Pinpoint the cell where the given text exists, returning its (X, Y) midpoint coordinate. 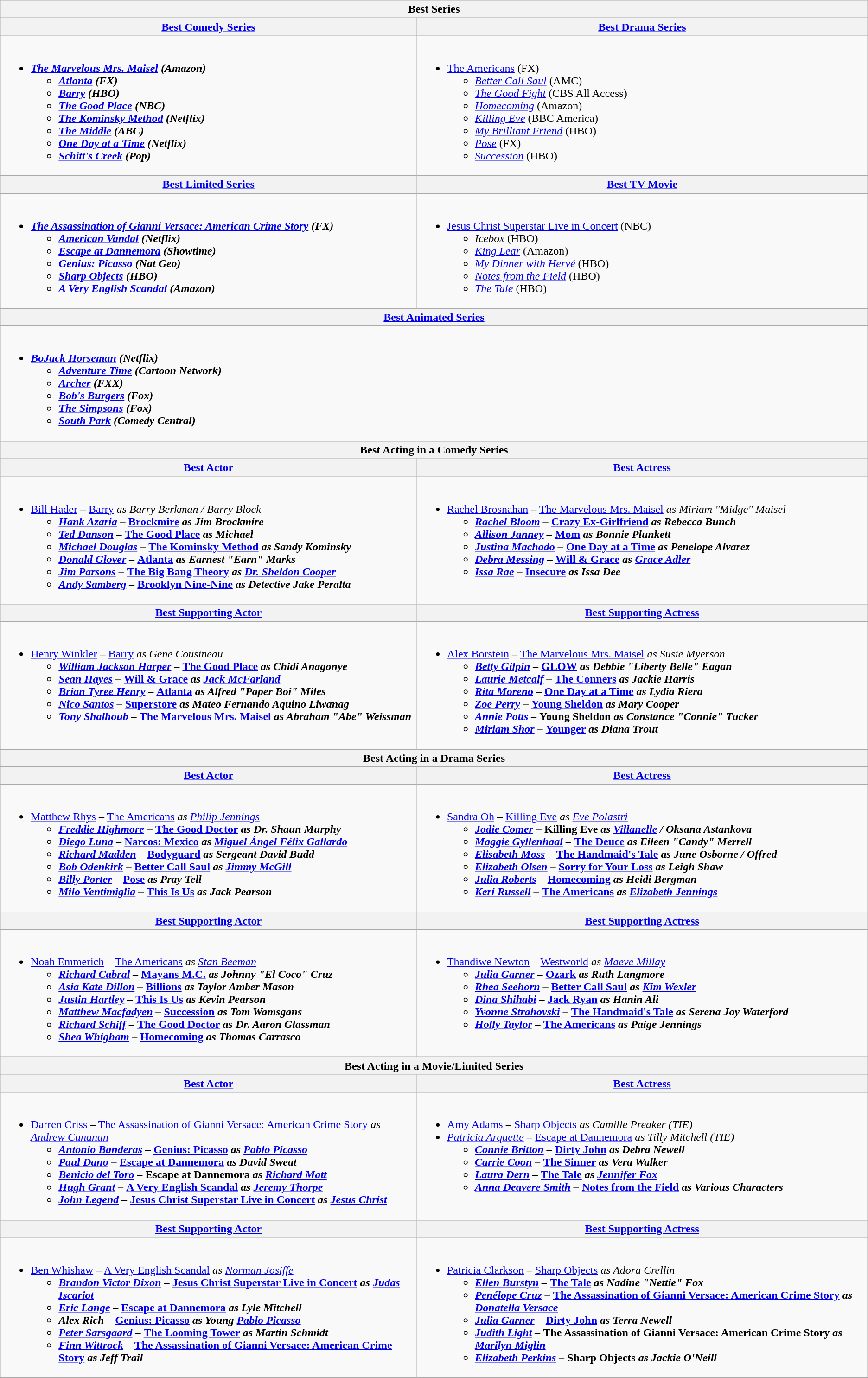
Best Acting in a Movie/Limited Series (434, 1066)
Best Series (434, 9)
Best Comedy Series (209, 27)
Best Acting in a Drama Series (434, 758)
Best TV Movie (642, 185)
Best Drama Series (642, 27)
BoJack Horseman (Netflix)Adventure Time (Cartoon Network)Archer (FXX)Bob's Burgers (Fox)The Simpsons (Fox)South Park (Comedy Central) (434, 383)
Best Acting in a Comedy Series (434, 450)
Jesus Christ Superstar Live in Concert (NBC)Icebox (HBO)King Lear (Amazon)My Dinner with Hervé (HBO)Notes from the Field (HBO)The Tale (HBO) (642, 251)
Best Animated Series (434, 317)
Best Limited Series (209, 185)
